Locate the cell with the specified text and output its (x, y) center coordinate. 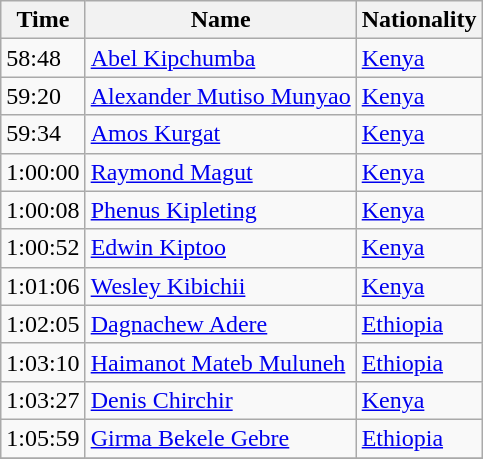
59:34 (43, 134)
1:03:10 (43, 362)
1:01:06 (43, 286)
Edwin Kiptoo (220, 248)
1:05:59 (43, 438)
Nationality (419, 20)
Time (43, 20)
Wesley Kibichii (220, 286)
Alexander Mutiso Munyao (220, 96)
Raymond Magut (220, 172)
1:00:08 (43, 210)
58:48 (43, 58)
Haimanot Mateb Muluneh (220, 362)
1:00:52 (43, 248)
1:00:00 (43, 172)
Name (220, 20)
1:03:27 (43, 400)
Dagnachew Adere (220, 324)
Amos Kurgat (220, 134)
Abel Kipchumba (220, 58)
1:02:05 (43, 324)
Phenus Kipleting (220, 210)
Girma Bekele Gebre (220, 438)
59:20 (43, 96)
Denis Chirchir (220, 400)
